Find where the given text appears and provide that cell's center as [x, y] coordinate. 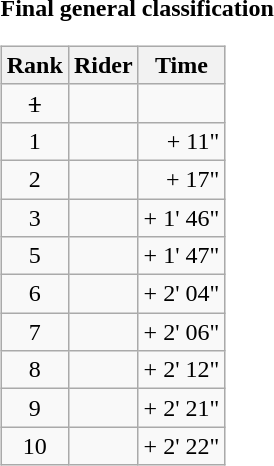
8 [34, 370]
+ 1' 46" [182, 217]
7 [34, 332]
6 [34, 294]
+ 2' 04" [182, 294]
3 [34, 217]
+ 2' 22" [182, 446]
2 [34, 179]
Rider [103, 65]
+ 2' 12" [182, 370]
9 [34, 408]
10 [34, 446]
5 [34, 256]
+ 17" [182, 179]
+ 1' 47" [182, 256]
Rank [34, 65]
Time [182, 65]
+ 2' 21" [182, 408]
+ 11" [182, 141]
+ 2' 06" [182, 332]
